Find where the given text appears and provide that cell's center as [x, y] coordinate. 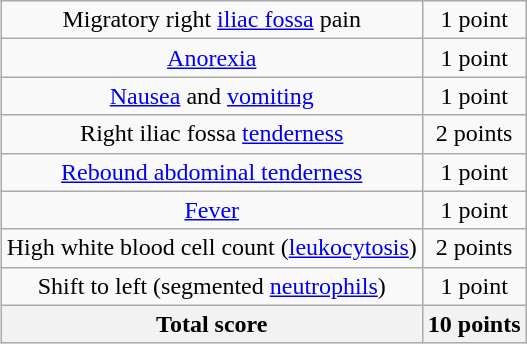
10 points [474, 324]
Migratory right iliac fossa pain [212, 20]
Fever [212, 210]
Anorexia [212, 58]
High white blood cell count (leukocytosis) [212, 248]
Nausea and vomiting [212, 96]
Right iliac fossa tenderness [212, 134]
Rebound abdominal tenderness [212, 172]
Shift to left (segmented neutrophils) [212, 286]
Total score [212, 324]
